Determine the [x, y] coordinate at the center of the cell enclosing the given text.  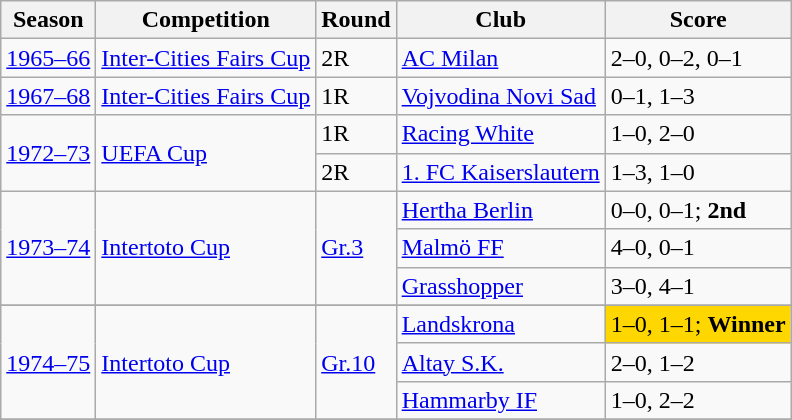
1. FC Kaiserslautern [500, 172]
Landskrona [500, 324]
1965–66 [48, 58]
1–3, 1–0 [698, 172]
Hammarby IF [500, 400]
UEFA Cup [206, 153]
1967–68 [48, 96]
Competition [206, 20]
1–0, 2–2 [698, 400]
2–0, 0–2, 0–1 [698, 58]
0–1, 1–3 [698, 96]
Club [500, 20]
Hertha Berlin [500, 210]
1973–74 [48, 248]
AC Milan [500, 58]
Gr.10 [356, 362]
2–0, 1–2 [698, 362]
1974–75 [48, 362]
0–0, 0–1; 2nd [698, 210]
3–0, 4–1 [698, 286]
Score [698, 20]
Vojvodina Novi Sad [500, 96]
4–0, 0–1 [698, 248]
Racing White [500, 134]
1–0, 2–0 [698, 134]
Season [48, 20]
Altay S.K. [500, 362]
Malmö FF [500, 248]
Gr.3 [356, 248]
1972–73 [48, 153]
1–0, 1–1; Winner [698, 324]
Grasshopper [500, 286]
Round [356, 20]
